Capture the cell that displays the provided text and extract its (X, Y) central coordinate. 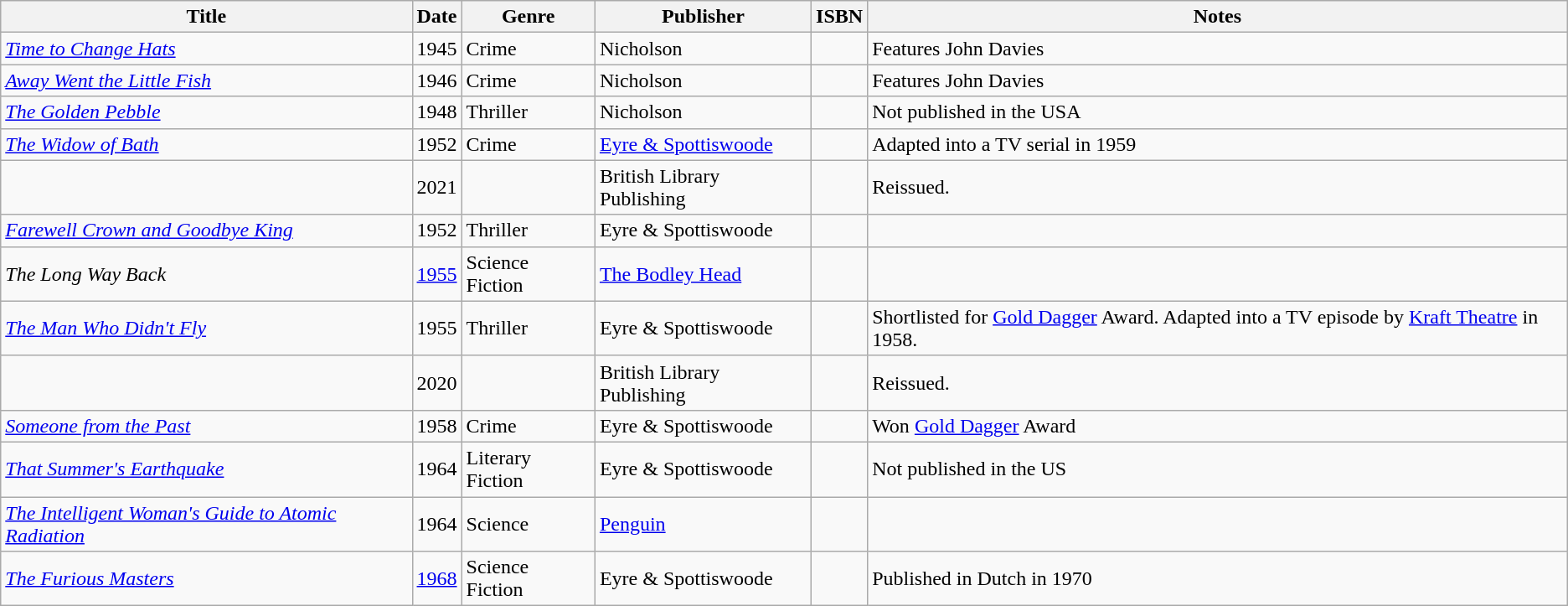
Not published in the US (1218, 469)
The Man Who Didn't Fly (206, 329)
Published in Dutch in 1970 (1218, 578)
Science (528, 523)
Adapted into a TV serial in 1959 (1218, 144)
Farewell Crown and Goodbye King (206, 230)
Notes (1218, 17)
1948 (437, 112)
Time to Change Hats (206, 49)
Someone from the Past (206, 426)
Literary Fiction (528, 469)
Not published in the USA (1218, 112)
1968 (437, 578)
1958 (437, 426)
2021 (437, 188)
Away Went the Little Fish (206, 80)
Genre (528, 17)
Date (437, 17)
Publisher (703, 17)
The Golden Pebble (206, 112)
The Long Way Back (206, 273)
The Bodley Head (703, 273)
The Widow of Bath (206, 144)
That Summer's Earthquake (206, 469)
The Furious Masters (206, 578)
Won Gold Dagger Award (1218, 426)
Penguin (703, 523)
2020 (437, 382)
ISBN (839, 17)
Shortlisted for Gold Dagger Award. Adapted into a TV episode by Kraft Theatre in 1958. (1218, 329)
1946 (437, 80)
The Intelligent Woman's Guide to Atomic Radiation (206, 523)
Title (206, 17)
1945 (437, 49)
